Determine the [x, y] coordinate at the center of the cell enclosing the given text.  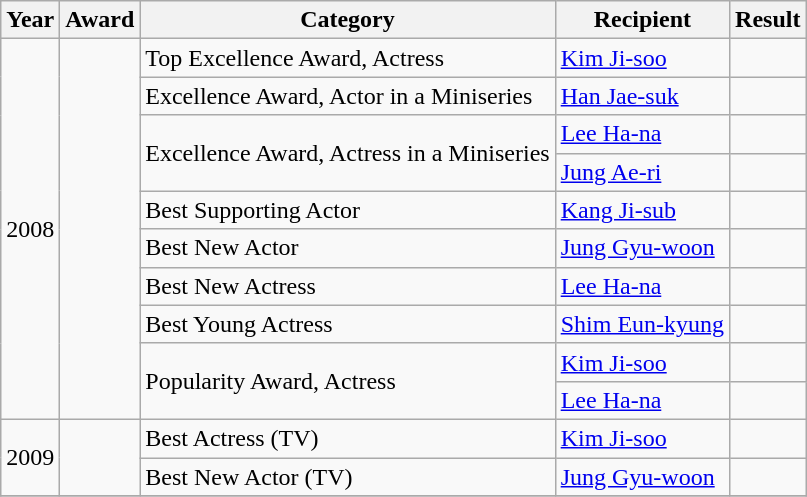
Excellence Award, Actor in a Miniseries [348, 96]
Han Jae-suk [642, 96]
Jung Ae-ri [642, 172]
Award [100, 20]
Popularity Award, Actress [348, 381]
Top Excellence Award, Actress [348, 58]
Best Actress (TV) [348, 438]
Best New Actor [348, 248]
Shim Eun-kyung [642, 324]
Best New Actress [348, 286]
Kang Ji-sub [642, 210]
Result [768, 20]
Recipient [642, 20]
Year [30, 20]
Best New Actor (TV) [348, 477]
Category [348, 20]
2009 [30, 457]
Best Young Actress [348, 324]
Best Supporting Actor [348, 210]
2008 [30, 230]
Excellence Award, Actress in a Miniseries [348, 153]
